Detect which cell encompasses the target text, then output its [X, Y] center coordinate. 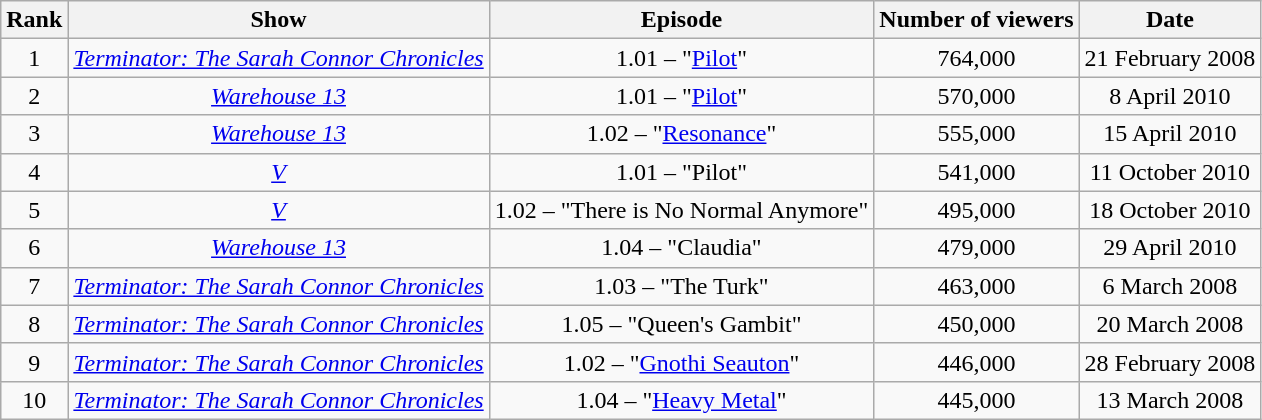
15 April 2010 [1170, 134]
Episode [682, 20]
495,000 [976, 210]
541,000 [976, 172]
8 April 2010 [1170, 96]
10 [34, 400]
570,000 [976, 96]
3 [34, 134]
Number of viewers [976, 20]
28 February 2008 [1170, 362]
1.02 – "Gnothi Seauton" [682, 362]
1 [34, 58]
7 [34, 286]
9 [34, 362]
479,000 [976, 248]
Rank [34, 20]
1.02 – "There is No Normal Anymore" [682, 210]
4 [34, 172]
450,000 [976, 324]
11 October 2010 [1170, 172]
1.02 – "Resonance" [682, 134]
1.03 – "The Turk" [682, 286]
21 February 2008 [1170, 58]
Date [1170, 20]
29 April 2010 [1170, 248]
1.04 – "Heavy Metal" [682, 400]
555,000 [976, 134]
764,000 [976, 58]
6 [34, 248]
8 [34, 324]
2 [34, 96]
6 March 2008 [1170, 286]
5 [34, 210]
18 October 2010 [1170, 210]
Show [278, 20]
445,000 [976, 400]
13 March 2008 [1170, 400]
1.04 – "Claudia" [682, 248]
446,000 [976, 362]
1.05 – "Queen's Gambit" [682, 324]
463,000 [976, 286]
20 March 2008 [1170, 324]
